Determine the (x, y) coordinate at the center of the cell enclosing the given text.  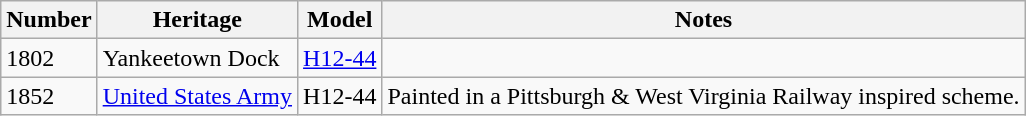
1852 (49, 96)
Model (340, 20)
Yankeetown Dock (197, 58)
Notes (704, 20)
United States Army (197, 96)
1802 (49, 58)
Painted in a Pittsburgh & West Virginia Railway inspired scheme. (704, 96)
Heritage (197, 20)
Number (49, 20)
